Scan for the cell matching the given text and deliver its [x, y] coordinate at center. 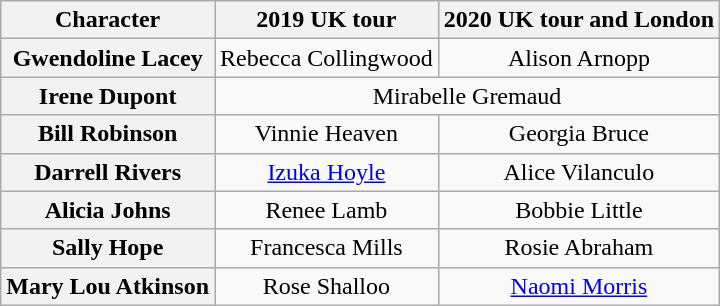
Georgia Bruce [578, 134]
Izuka Hoyle [327, 172]
Bobbie Little [578, 210]
Character [108, 20]
2019 UK tour [327, 20]
Renee Lamb [327, 210]
Rebecca Collingwood [327, 58]
Alice Vilanculo [578, 172]
Bill Robinson [108, 134]
Rose Shalloo [327, 286]
Naomi Morris [578, 286]
Gwendoline Lacey [108, 58]
Mirabelle Gremaud [468, 96]
Alison Arnopp [578, 58]
Mary Lou Atkinson [108, 286]
Irene Dupont [108, 96]
Alicia Johns [108, 210]
Vinnie Heaven [327, 134]
Darrell Rivers [108, 172]
Sally Hope [108, 248]
Rosie Abraham [578, 248]
2020 UK tour and London [578, 20]
Francesca Mills [327, 248]
